Return (x, y) of the center of cell containing provided text 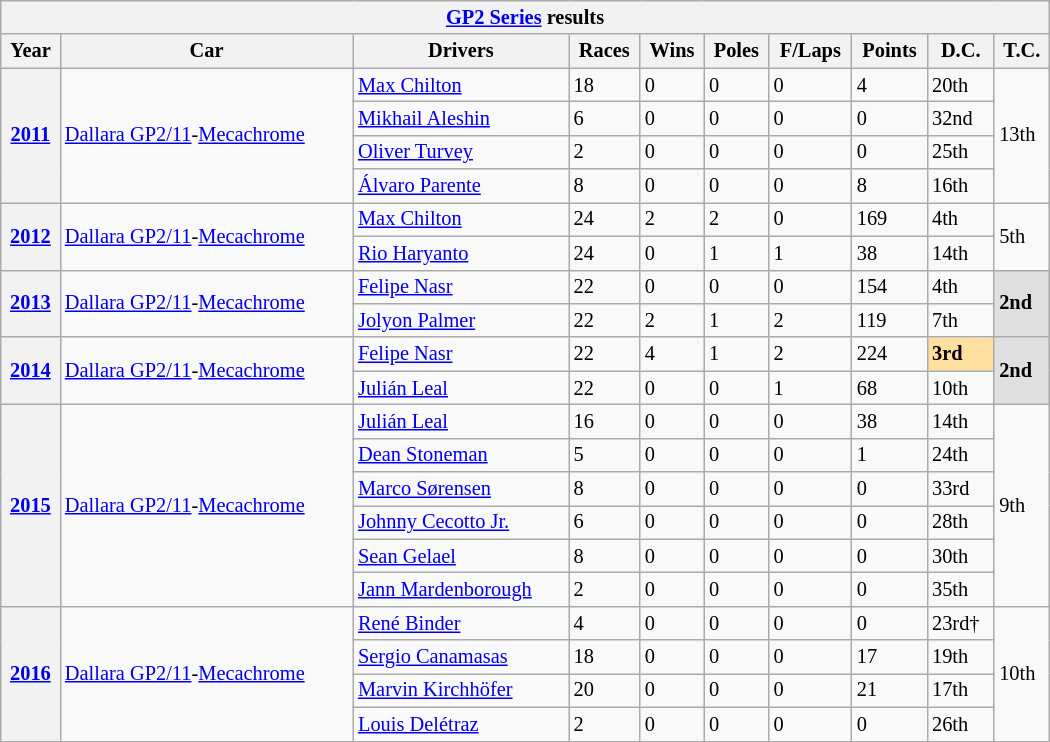
Marco Sørensen (461, 489)
28th (960, 522)
5th (1022, 236)
GP2 Series results (525, 17)
Louis Delétraz (461, 724)
Races (604, 51)
13th (1022, 136)
68 (890, 388)
Álvaro Parente (461, 186)
24th (960, 455)
2015 (30, 505)
2012 (30, 236)
F/Laps (810, 51)
T.C. (1022, 51)
Sergio Canamasas (461, 657)
2013 (30, 304)
Poles (736, 51)
26th (960, 724)
Jann Mardenborough (461, 589)
Rio Haryanto (461, 253)
21 (890, 690)
2014 (30, 370)
2016 (30, 674)
Points (890, 51)
16th (960, 186)
D.C. (960, 51)
Car (206, 51)
Dean Stoneman (461, 455)
224 (890, 354)
20th (960, 85)
Year (30, 51)
Mikhail Aleshin (461, 118)
7th (960, 320)
20 (604, 690)
23rd† (960, 623)
3rd (960, 354)
30th (960, 556)
Jolyon Palmer (461, 320)
Wins (672, 51)
2011 (30, 136)
Oliver Turvey (461, 152)
19th (960, 657)
35th (960, 589)
Marvin Kirchhöfer (461, 690)
17th (960, 690)
Sean Gelael (461, 556)
5 (604, 455)
René Binder (461, 623)
154 (890, 287)
25th (960, 152)
9th (1022, 505)
32nd (960, 118)
33rd (960, 489)
17 (890, 657)
Drivers (461, 51)
169 (890, 219)
Johnny Cecotto Jr. (461, 522)
16 (604, 421)
119 (890, 320)
